Determine the (X, Y) coordinate at the center of the cell enclosing the given text.  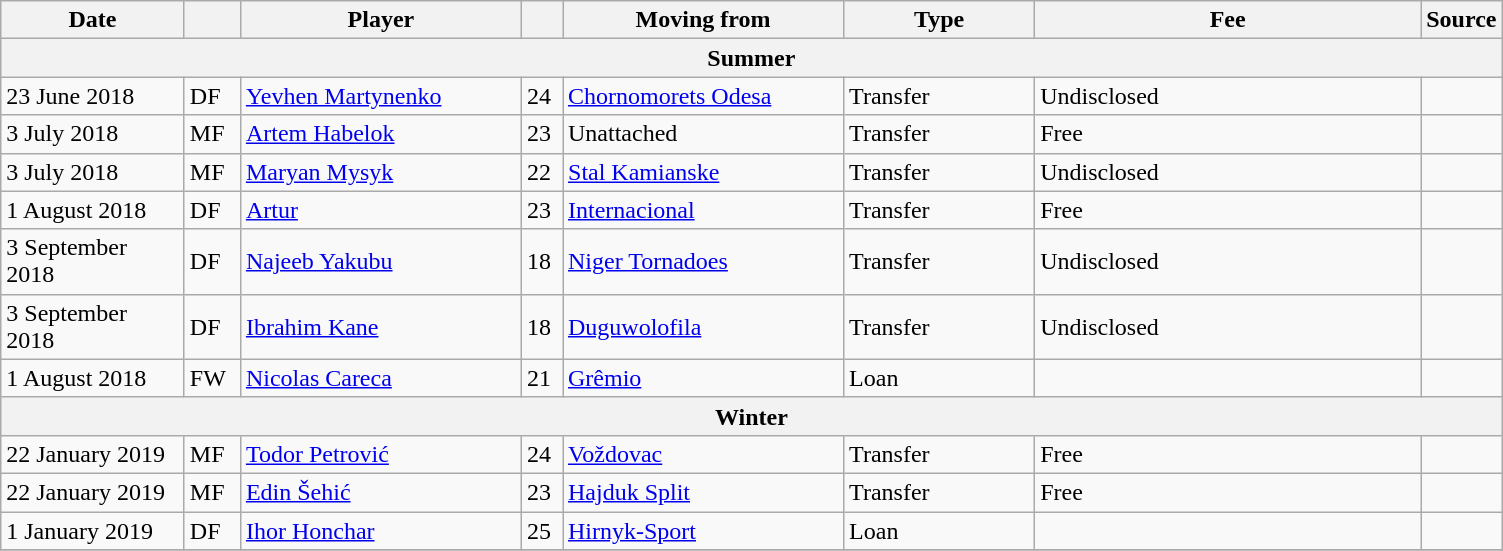
Maryan Mysyk (380, 172)
Artur (380, 210)
Grêmio (702, 378)
21 (542, 378)
Moving from (702, 20)
Source (1462, 20)
Hirnyk-Sport (702, 531)
1 January 2019 (93, 531)
FW (212, 378)
Hajduk Split (702, 492)
Edin Šehić (380, 492)
Nicolas Careca (380, 378)
23 June 2018 (93, 96)
Player (380, 20)
Najeeb Yakubu (380, 262)
Summer (752, 58)
Date (93, 20)
Chornomorets Odesa (702, 96)
Duguwolofila (702, 326)
Winter (752, 416)
Artem Habelok (380, 134)
Stal Kamianske (702, 172)
Ibrahim Kane (380, 326)
Todor Petrović (380, 454)
Niger Tornadoes (702, 262)
Voždovac (702, 454)
Yevhen Martynenko (380, 96)
Unattached (702, 134)
Type (940, 20)
22 (542, 172)
Ihor Honchar (380, 531)
Fee (1228, 20)
Internacional (702, 210)
25 (542, 531)
